Output the [X, Y] coordinate of the center of the cell containing the given text.  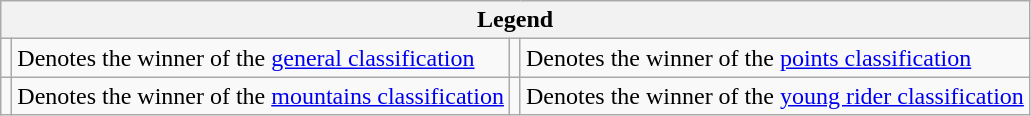
Legend [516, 20]
Denotes the winner of the mountains classification [261, 96]
Denotes the winner of the young rider classification [774, 96]
Denotes the winner of the points classification [774, 58]
Denotes the winner of the general classification [261, 58]
